From the cell containing the given text, extract its center point as [X, Y] coordinate. 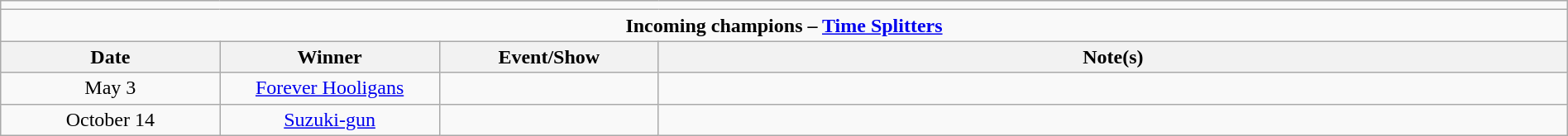
Event/Show [549, 57]
Forever Hooligans [329, 88]
Winner [329, 57]
Date [111, 57]
October 14 [111, 120]
May 3 [111, 88]
Note(s) [1113, 57]
Incoming champions – Time Splitters [784, 26]
Suzuki-gun [329, 120]
